Return the [x, y] coordinate for the center point of the cell that contains the specified text.  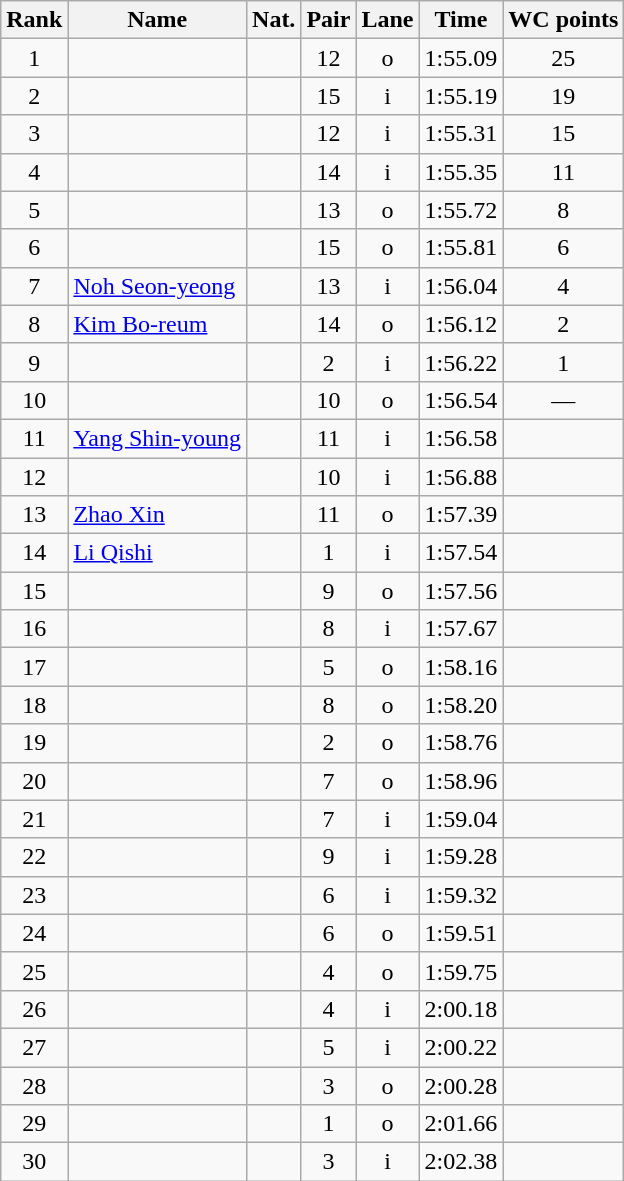
1:58.76 [461, 743]
2:02.38 [461, 1162]
Noh Seon-yeong [158, 286]
Li Qishi [158, 553]
WC points [564, 20]
Lane [388, 20]
1:56.58 [461, 438]
1:55.35 [461, 172]
Name [158, 20]
1:56.04 [461, 286]
26 [34, 1009]
1:56.88 [461, 477]
1:59.51 [461, 933]
2:00.28 [461, 1085]
Kim Bo-reum [158, 324]
27 [34, 1047]
1:56.22 [461, 362]
1:55.72 [461, 210]
1:56.12 [461, 324]
1:57.39 [461, 515]
Pair [328, 20]
1:55.19 [461, 96]
Time [461, 20]
1:59.32 [461, 895]
20 [34, 781]
2:01.66 [461, 1124]
21 [34, 819]
28 [34, 1085]
1:57.56 [461, 591]
1:55.81 [461, 248]
1:58.96 [461, 781]
22 [34, 857]
17 [34, 667]
1:57.54 [461, 553]
1:59.28 [461, 857]
30 [34, 1162]
1:58.16 [461, 667]
1:55.31 [461, 134]
1:57.67 [461, 629]
24 [34, 933]
Yang Shin-young [158, 438]
2:00.18 [461, 1009]
29 [34, 1124]
Rank [34, 20]
23 [34, 895]
1:59.04 [461, 819]
Zhao Xin [158, 515]
1:59.75 [461, 971]
1:56.54 [461, 400]
Nat. [274, 20]
2:00.22 [461, 1047]
1:58.20 [461, 705]
16 [34, 629]
— [564, 400]
18 [34, 705]
1:55.09 [461, 58]
